For the text-containing cell, return its midpoint in (X, Y) coordinate format. 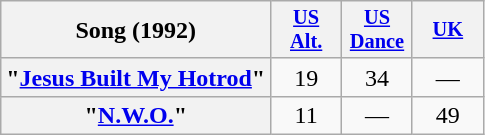
UK (448, 30)
19 (306, 77)
USDance (378, 30)
"Jesus Built My Hotrod" (136, 77)
"N.W.O." (136, 115)
11 (306, 115)
USAlt. (306, 30)
34 (378, 77)
Song (1992) (136, 30)
49 (448, 115)
